Capture the cell that displays the provided text and extract its [X, Y] central coordinate. 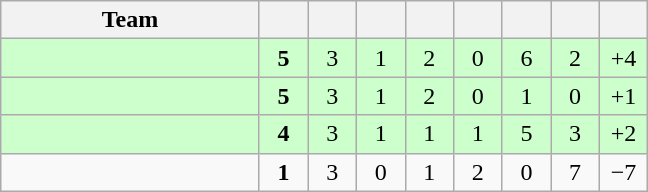
4 [284, 134]
−7 [624, 172]
+1 [624, 96]
+2 [624, 134]
6 [526, 58]
+4 [624, 58]
7 [576, 172]
Team [130, 20]
